Return the [X, Y] coordinate for the center point of the cell that contains the specified text.  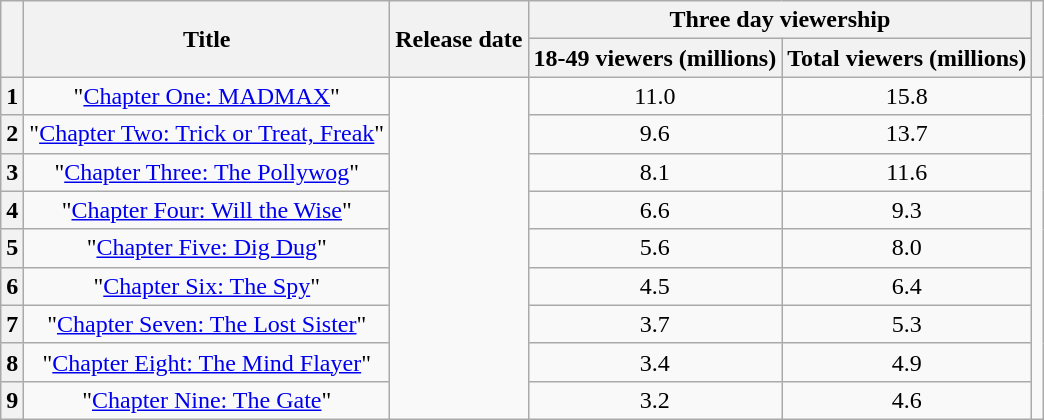
"Chapter Four: Will the Wise" [207, 210]
9 [12, 400]
"Chapter One: MADMAX" [207, 96]
"Chapter Eight: The Mind Flayer" [207, 362]
5.6 [655, 248]
4.6 [907, 400]
7 [12, 324]
8 [12, 362]
6.6 [655, 210]
6.4 [907, 286]
3.7 [655, 324]
Title [207, 39]
11.6 [907, 172]
4.5 [655, 286]
2 [12, 134]
"Chapter Six: The Spy" [207, 286]
Total viewers (millions) [907, 58]
1 [12, 96]
5 [12, 248]
18-49 viewers (millions) [655, 58]
15.8 [907, 96]
9.6 [655, 134]
6 [12, 286]
4.9 [907, 362]
8.0 [907, 248]
5.3 [907, 324]
"Chapter Five: Dig Dug" [207, 248]
"Chapter Three: The Pollywog" [207, 172]
3 [12, 172]
"Chapter Seven: The Lost Sister" [207, 324]
3.2 [655, 400]
9.3 [907, 210]
Release date [459, 39]
13.7 [907, 134]
Three day viewership [780, 20]
11.0 [655, 96]
8.1 [655, 172]
4 [12, 210]
"Chapter Nine: The Gate" [207, 400]
"Chapter Two: Trick or Treat, Freak" [207, 134]
3.4 [655, 362]
